Return the [x, y] coordinate for the center point of the cell that contains the specified text.  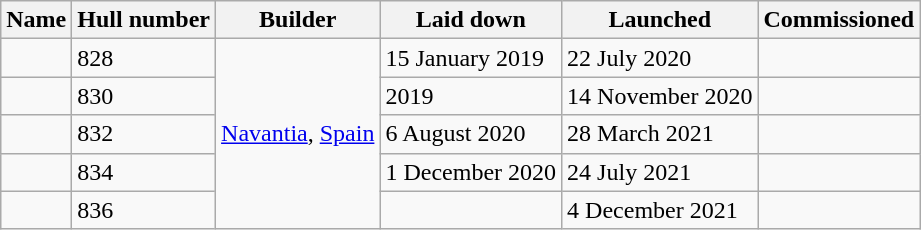
Launched [660, 20]
Laid down [471, 20]
24 July 2021 [660, 172]
1 December 2020 [471, 172]
Hull number [144, 20]
Builder [298, 20]
Commissioned [839, 20]
830 [144, 96]
Name [36, 20]
14 November 2020 [660, 96]
22 July 2020 [660, 58]
Navantia, Spain [298, 134]
4 December 2021 [660, 210]
832 [144, 134]
828 [144, 58]
15 January 2019 [471, 58]
836 [144, 210]
834 [144, 172]
2019 [471, 96]
6 August 2020 [471, 134]
28 March 2021 [660, 134]
